Identify which cell holds the provided text, then report its (x, y) central coordinate. 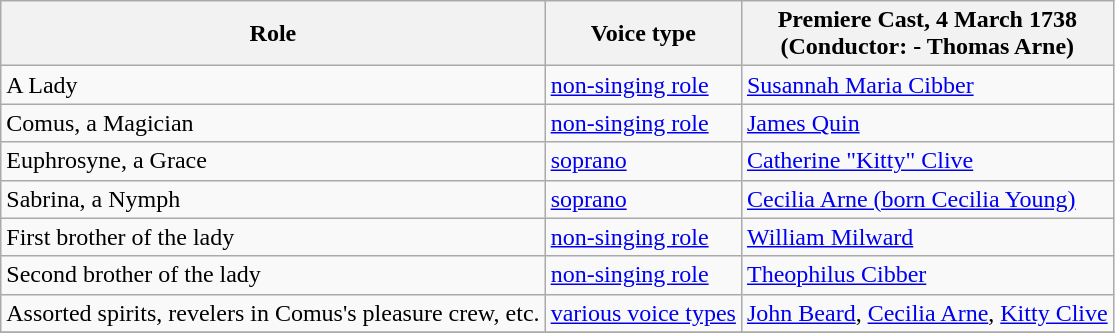
Role (273, 34)
Susannah Maria Cibber (927, 85)
Euphrosyne, a Grace (273, 161)
Cecilia Arne (born Cecilia Young) (927, 199)
Voice type (643, 34)
First brother of the lady (273, 237)
Sabrina, a Nymph (273, 199)
A Lady (273, 85)
William Milward (927, 237)
Second brother of the lady (273, 275)
Catherine "Kitty" Clive (927, 161)
Assorted spirits, revelers in Comus's pleasure crew, etc. (273, 313)
various voice types (643, 313)
Premiere Cast, 4 March 1738(Conductor: - Thomas Arne) (927, 34)
Theophilus Cibber (927, 275)
James Quin (927, 123)
John Beard, Cecilia Arne, Kitty Clive (927, 313)
Comus, a Magician (273, 123)
